Pinpoint the cell where the given text exists, returning its (x, y) midpoint coordinate. 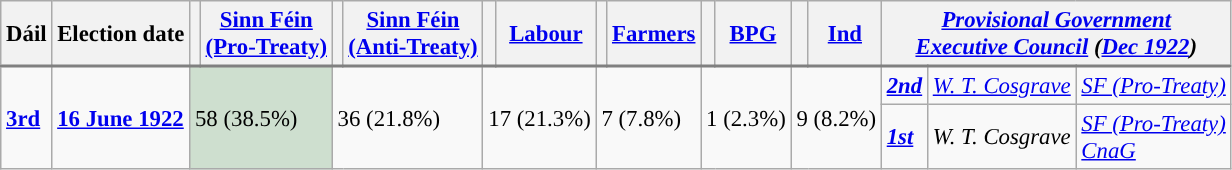
16 June 1922 (121, 118)
1 (2.3%) (746, 118)
SF (Pro-Treaty)CnaG (1154, 138)
Sinn Féin(Anti-Treaty) (413, 34)
7 (7.8%) (648, 118)
Sinn Féin(Pro-Treaty) (266, 34)
2nd (904, 85)
Ind (844, 34)
36 (21.8%) (408, 118)
SF (Pro-Treaty) (1154, 85)
BPG (753, 34)
58 (38.5%) (262, 118)
Dáil (26, 34)
Election date (121, 34)
1st (904, 138)
Provisional GovernmentExecutive Council (Dec 1922) (1056, 34)
Labour (546, 34)
17 (21.3%) (540, 118)
Farmers (654, 34)
9 (8.2%) (836, 118)
3rd (26, 118)
